Return (X, Y) of the center of cell containing provided text 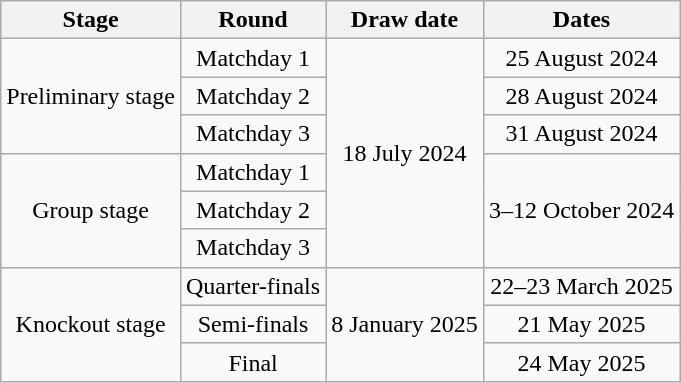
Knockout stage (91, 324)
Draw date (405, 20)
21 May 2025 (581, 324)
25 August 2024 (581, 58)
24 May 2025 (581, 362)
31 August 2024 (581, 134)
Final (252, 362)
28 August 2024 (581, 96)
Round (252, 20)
Semi-finals (252, 324)
Quarter-finals (252, 286)
18 July 2024 (405, 153)
22–23 March 2025 (581, 286)
Dates (581, 20)
Stage (91, 20)
Preliminary stage (91, 96)
Group stage (91, 210)
3–12 October 2024 (581, 210)
8 January 2025 (405, 324)
